Scan for the cell matching the given text and deliver its (X, Y) coordinate at center. 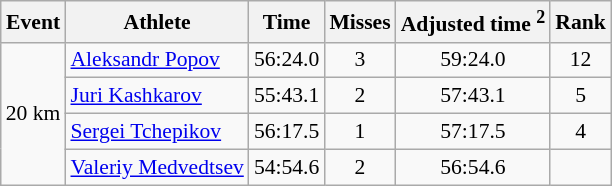
55:43.1 (286, 96)
Misses (360, 22)
Sergei Tchepikov (156, 132)
56:54.6 (474, 167)
Aleksandr Popov (156, 60)
20 km (34, 113)
56:24.0 (286, 60)
Event (34, 22)
5 (580, 96)
Time (286, 22)
Rank (580, 22)
54:54.6 (286, 167)
Valeriy Medvedtsev (156, 167)
57:17.5 (474, 132)
59:24.0 (474, 60)
56:17.5 (286, 132)
Juri Kashkarov (156, 96)
Athlete (156, 22)
57:43.1 (474, 96)
3 (360, 60)
4 (580, 132)
12 (580, 60)
Adjusted time 2 (474, 22)
1 (360, 132)
